Identify which cell holds the provided text, then report its [X, Y] central coordinate. 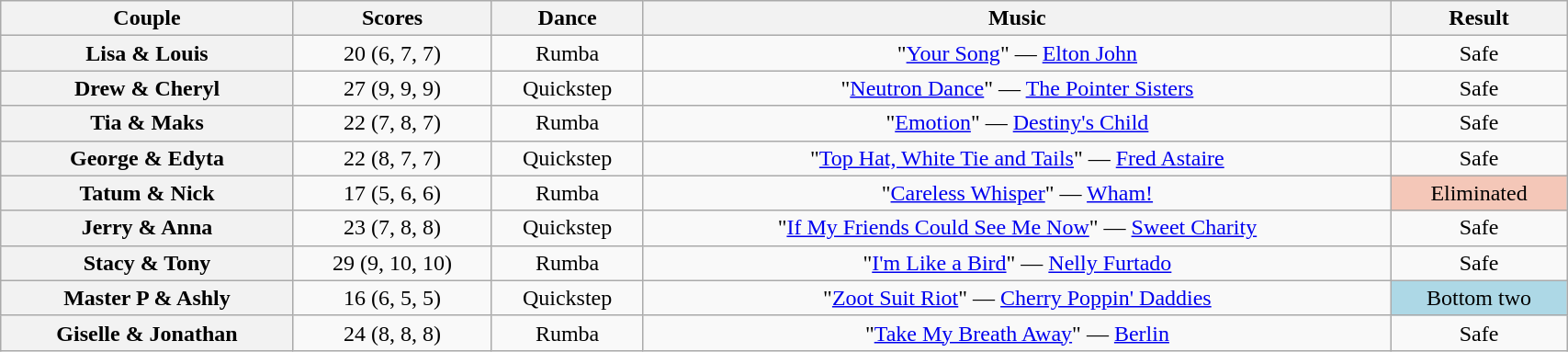
"If My Friends Could See Me Now" — Sweet Charity [1017, 228]
Giselle & Jonathan [147, 333]
27 (9, 9, 9) [392, 88]
23 (7, 8, 8) [392, 228]
Jerry & Anna [147, 228]
Master P & Ashly [147, 298]
"Your Song" — Elton John [1017, 53]
22 (7, 8, 7) [392, 123]
Lisa & Louis [147, 53]
Bottom two [1479, 298]
"I'm Like a Bird" — Nelly Furtado [1017, 263]
Tatum & Nick [147, 193]
Drew & Cheryl [147, 88]
"Top Hat, White Tie and Tails" — Fred Astaire [1017, 158]
George & Edyta [147, 158]
"Neutron Dance" — The Pointer Sisters [1017, 88]
"Take My Breath Away" — Berlin [1017, 333]
Eliminated [1479, 193]
22 (8, 7, 7) [392, 158]
Stacy & Tony [147, 263]
24 (8, 8, 8) [392, 333]
Dance [568, 18]
"Emotion" — Destiny's Child [1017, 123]
16 (6, 5, 5) [392, 298]
"Zoot Suit Riot" — Cherry Poppin' Daddies [1017, 298]
29 (9, 10, 10) [392, 263]
"Careless Whisper" — Wham! [1017, 193]
Couple [147, 18]
Scores [392, 18]
20 (6, 7, 7) [392, 53]
Tia & Maks [147, 123]
Music [1017, 18]
Result [1479, 18]
17 (5, 6, 6) [392, 193]
